Return the [X, Y] coordinate for the center point of the cell that contains the specified text.  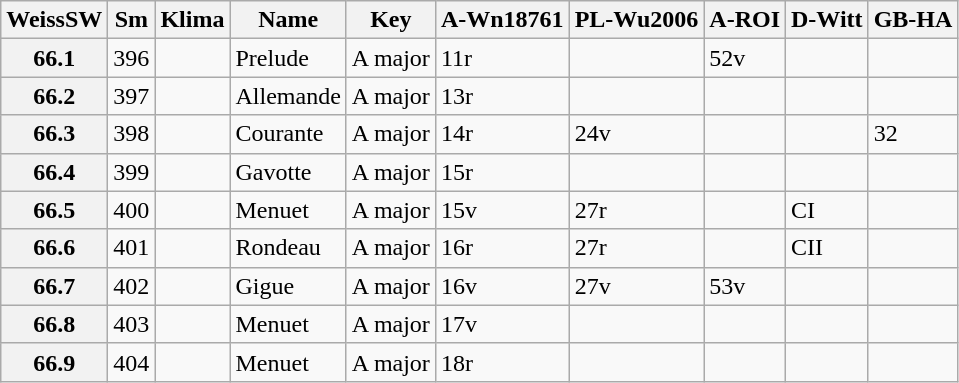
66.7 [54, 286]
A-ROI [745, 20]
Allemande [288, 96]
66.5 [54, 210]
401 [132, 248]
A-Wn18761 [502, 20]
403 [132, 324]
WeissSW [54, 20]
397 [132, 96]
404 [132, 362]
18r [502, 362]
CI [828, 210]
CII [828, 248]
13r [502, 96]
398 [132, 134]
Gigue [288, 286]
PL-Wu2006 [636, 20]
Gavotte [288, 172]
15r [502, 172]
399 [132, 172]
27v [636, 286]
11r [502, 58]
66.1 [54, 58]
402 [132, 286]
66.9 [54, 362]
17v [502, 324]
66.6 [54, 248]
GB-HA [913, 20]
Courante [288, 134]
15v [502, 210]
16r [502, 248]
24v [636, 134]
53v [745, 286]
Prelude [288, 58]
32 [913, 134]
14r [502, 134]
Sm [132, 20]
66.3 [54, 134]
52v [745, 58]
66.8 [54, 324]
Klima [192, 20]
Key [390, 20]
396 [132, 58]
400 [132, 210]
D-Witt [828, 20]
16v [502, 286]
66.4 [54, 172]
66.2 [54, 96]
Name [288, 20]
Rondeau [288, 248]
